Extract the (X, Y) coordinate from the center of the cell holding the provided text.  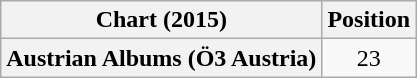
23 (369, 58)
Chart (2015) (162, 20)
Position (369, 20)
Austrian Albums (Ö3 Austria) (162, 58)
